Find where the given text appears and provide that cell's center as [x, y] coordinate. 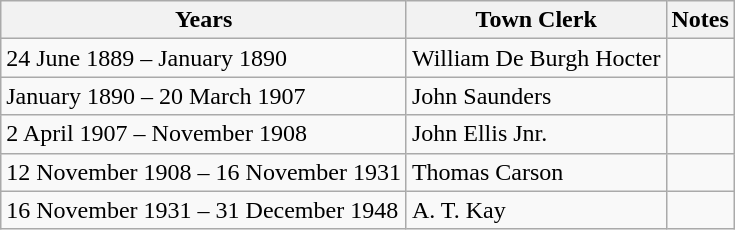
Years [204, 20]
John Ellis Jnr. [536, 134]
12 November 1908 – 16 November 1931 [204, 172]
January 1890 – 20 March 1907 [204, 96]
William De Burgh Hocter [536, 58]
24 June 1889 – January 1890 [204, 58]
Town Clerk [536, 20]
2 April 1907 – November 1908 [204, 134]
A. T. Kay [536, 210]
16 November 1931 – 31 December 1948 [204, 210]
Notes [700, 20]
John Saunders [536, 96]
Thomas Carson [536, 172]
